Provide the (X, Y) coordinate of the cell's center where the given text is located.  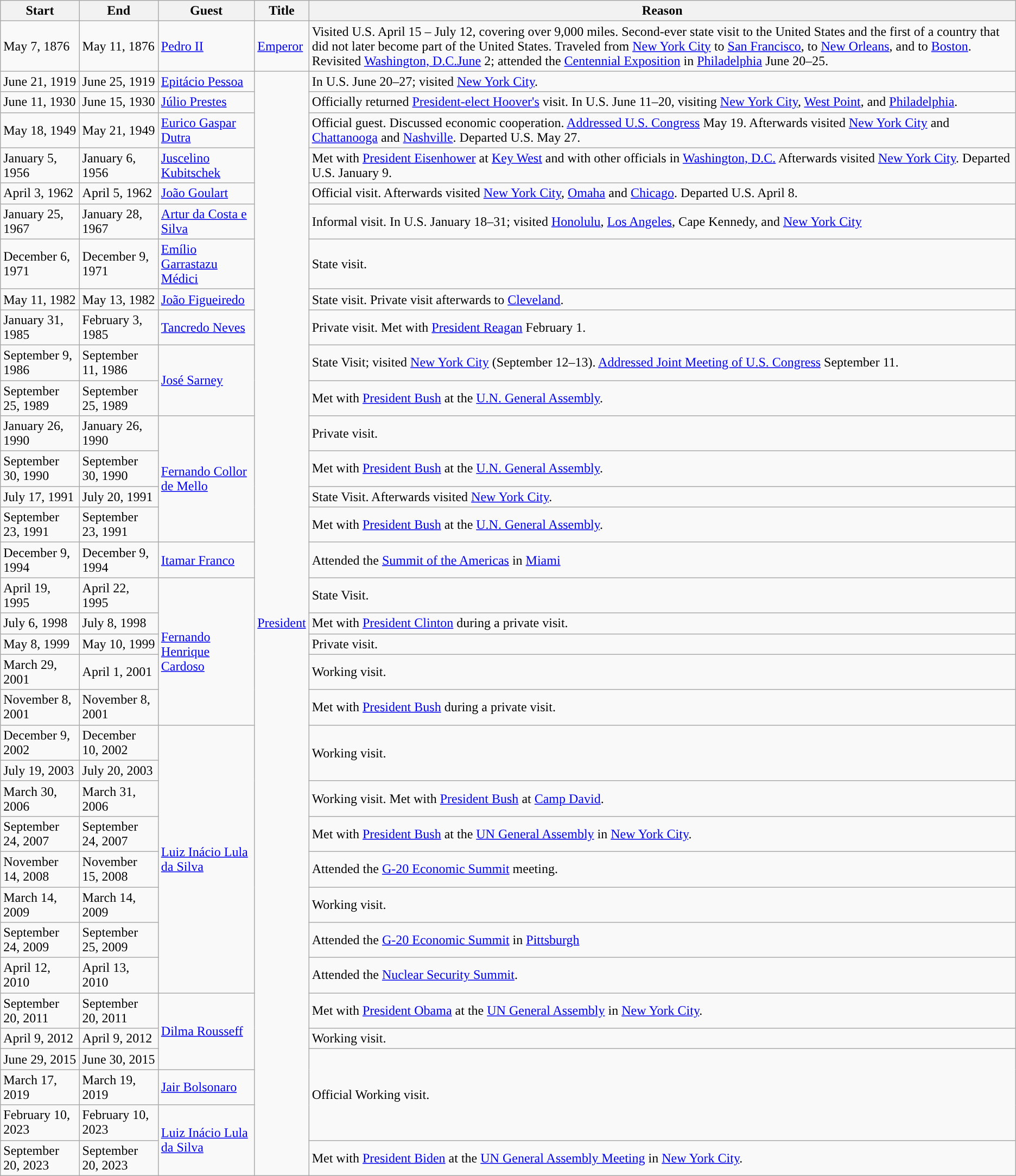
Met with President Obama at the UN General Assembly in New York City. (662, 1011)
João Figueiredo (206, 299)
State visit. Private visit afterwards to Cleveland. (662, 299)
May 18, 1949 (40, 130)
Tancredo Neves (206, 327)
May 21, 1949 (118, 130)
Title (282, 11)
March 19, 2019 (118, 1087)
January 28, 1967 (118, 222)
Artur da Costa e Silva (206, 222)
September 25, 2009 (118, 940)
April 12, 2010 (40, 975)
April 5, 1962 (118, 193)
May 7, 1876 (40, 46)
December 9, 1971 (118, 264)
President (282, 623)
February 3, 1985 (118, 327)
April 22, 1995 (118, 595)
July 6, 1998 (40, 623)
September 9, 1986 (40, 363)
July 20, 2003 (118, 770)
January 6, 1956 (118, 165)
June 15, 1930 (118, 102)
April 1, 2001 (118, 672)
Pedro II (206, 46)
July 8, 1998 (118, 623)
January 25, 1967 (40, 222)
Official visit. Afterwards visited New York City, Omaha and Chicago. Departed U.S. April 8. (662, 193)
Emílio Garrastazu Médici (206, 264)
State Visit. Afterwards visited New York City. (662, 497)
Eurico Gaspar Dutra (206, 130)
March 17, 2019 (40, 1087)
January 5, 1956 (40, 165)
Attended the Nuclear Security Summit. (662, 975)
November 15, 2008 (118, 869)
Fernando Henrique Cardoso (206, 652)
April 3, 1962 (40, 193)
Reason (662, 11)
Fernando Collor de Mello (206, 479)
December 6, 1971 (40, 264)
March 29, 2001 (40, 672)
May 13, 1982 (118, 299)
Met with President Bush during a private visit. (662, 707)
Met with President Clinton during a private visit. (662, 623)
Emperor (282, 46)
Dilma Rousseff (206, 1032)
Met with President Bush at the UN General Assembly in New York City. (662, 834)
Met with President Eisenhower at Key West and with other officials in Washington, D.C. Afterwards visited New York City. Departed U.S. January 9. (662, 165)
April 19, 1995 (40, 595)
Guest (206, 11)
Attended the G-20 Economic Summit meeting. (662, 869)
Informal visit. In U.S. January 18–31; visited Honolulu, Los Angeles, Cape Kennedy, and New York City (662, 222)
September 24, 2009 (40, 940)
Júlio Prestes (206, 102)
Officially returned President-elect Hoover's visit. In U.S. June 11–20, visiting New York City, West Point, and Philadelphia. (662, 102)
March 31, 2006 (118, 798)
April 13, 2010 (118, 975)
José Sarney (206, 380)
June 11, 1930 (40, 102)
July 20, 1991 (118, 497)
Juscelino Kubitschek (206, 165)
Met with President Biden at the UN General Assembly Meeting in New York City. (662, 1158)
December 10, 2002 (118, 743)
May 11, 1876 (118, 46)
Working visit. Met with President Bush at Camp David. (662, 798)
Official Working visit. (662, 1095)
January 31, 1985 (40, 327)
Jair Bolsonaro (206, 1087)
June 29, 2015 (40, 1059)
In U.S. June 20–27; visited New York City. (662, 81)
State Visit; visited New York City (September 12–13). Addressed Joint Meeting of U.S. Congress September 11. (662, 363)
End (118, 11)
December 9, 2002 (40, 743)
Start (40, 11)
Attended the Summit of the Americas in Miami (662, 560)
July 19, 2003 (40, 770)
Private visit. Met with President Reagan February 1. (662, 327)
State visit. (662, 264)
Attended the G-20 Economic Summit in Pittsburgh (662, 940)
Itamar Franco (206, 560)
João Goulart (206, 193)
State Visit. (662, 595)
May 11, 1982 (40, 299)
November 14, 2008 (40, 869)
May 8, 1999 (40, 644)
May 10, 1999 (118, 644)
June 21, 1919 (40, 81)
Epitácio Pessoa (206, 81)
June 25, 1919 (118, 81)
July 17, 1991 (40, 497)
June 30, 2015 (118, 1059)
September 11, 1986 (118, 363)
March 30, 2006 (40, 798)
